Identify which cell holds the provided text, then report its [X, Y] central coordinate. 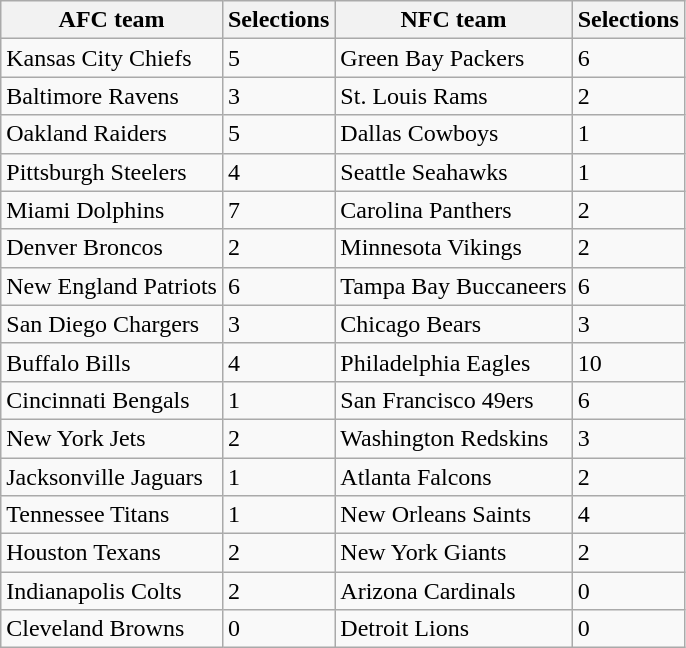
NFC team [454, 20]
Carolina Panthers [454, 210]
Kansas City Chiefs [112, 58]
Detroit Lions [454, 629]
Houston Texans [112, 553]
Denver Broncos [112, 248]
Tennessee Titans [112, 515]
Jacksonville Jaguars [112, 477]
AFC team [112, 20]
Oakland Raiders [112, 134]
Minnesota Vikings [454, 248]
New York Giants [454, 553]
Cleveland Browns [112, 629]
Dallas Cowboys [454, 134]
7 [278, 210]
San Francisco 49ers [454, 400]
Atlanta Falcons [454, 477]
Philadelphia Eagles [454, 362]
New England Patriots [112, 286]
Tampa Bay Buccaneers [454, 286]
Indianapolis Colts [112, 591]
10 [628, 362]
New York Jets [112, 438]
Arizona Cardinals [454, 591]
Seattle Seahawks [454, 172]
Green Bay Packers [454, 58]
St. Louis Rams [454, 96]
Cincinnati Bengals [112, 400]
San Diego Chargers [112, 324]
Baltimore Ravens [112, 96]
Washington Redskins [454, 438]
Buffalo Bills [112, 362]
New Orleans Saints [454, 515]
Pittsburgh Steelers [112, 172]
Miami Dolphins [112, 210]
Chicago Bears [454, 324]
